Pinpoint the cell where the given text exists, returning its [X, Y] midpoint coordinate. 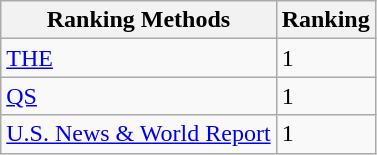
THE [138, 58]
Ranking Methods [138, 20]
Ranking [326, 20]
QS [138, 96]
U.S. News & World Report [138, 134]
